Capture the cell that displays the provided text and extract its (x, y) central coordinate. 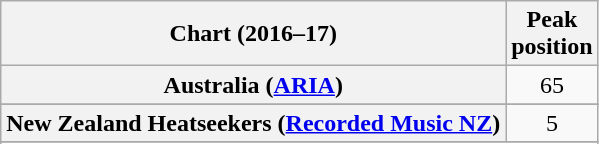
Chart (2016–17) (254, 34)
65 (552, 85)
Australia (ARIA) (254, 85)
Peak position (552, 34)
5 (552, 123)
New Zealand Heatseekers (Recorded Music NZ) (254, 123)
